Search for the cell housing the specified text and yield its (X, Y) center coordinate. 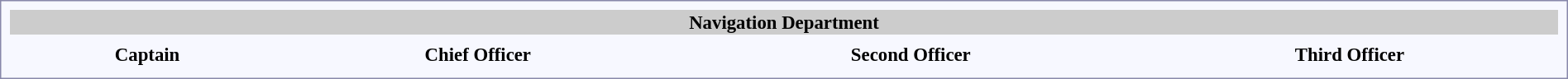
Navigation Department (784, 22)
Captain (147, 54)
Second Officer (911, 54)
Third Officer (1350, 54)
Chief Officer (478, 54)
